Locate the cell with the specified text and output its (X, Y) center coordinate. 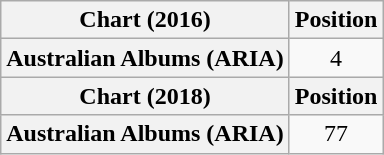
Chart (2016) (145, 20)
4 (336, 58)
77 (336, 134)
Chart (2018) (145, 96)
